Capture the cell that displays the provided text and extract its [x, y] central coordinate. 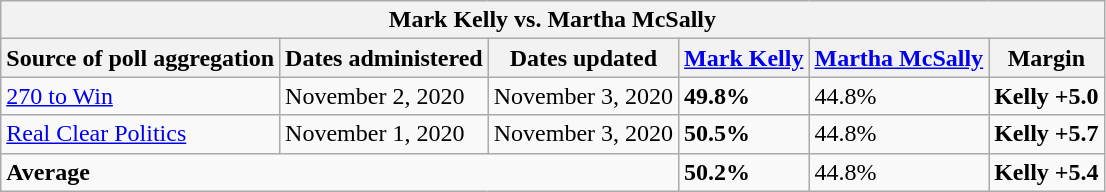
270 to Win [140, 96]
November 2, 2020 [384, 96]
Dates updated [583, 58]
Kelly +5.0 [1046, 96]
50.2% [744, 172]
50.5% [744, 134]
Mark Kelly vs. Martha McSally [552, 20]
Real Clear Politics [140, 134]
49.8% [744, 96]
Margin [1046, 58]
Martha McSally [899, 58]
Kelly +5.4 [1046, 172]
November 1, 2020 [384, 134]
Source of poll aggregation [140, 58]
Average [340, 172]
Kelly +5.7 [1046, 134]
Dates administered [384, 58]
Mark Kelly [744, 58]
